Find where the given text appears and provide that cell's center as (x, y) coordinate. 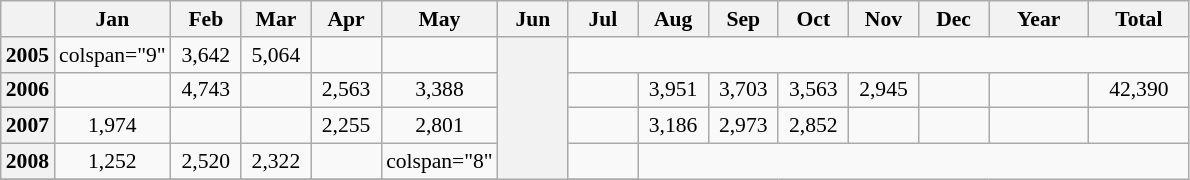
3,703 (743, 90)
Feb (206, 19)
42,390 (1139, 90)
2,852 (813, 126)
Year (1039, 19)
2,973 (743, 126)
3,951 (673, 90)
3,563 (813, 90)
2007 (28, 126)
3,186 (673, 126)
colspan="9" (112, 55)
Dec (954, 19)
2005 (28, 55)
2,520 (206, 162)
Jul (603, 19)
May (440, 19)
Apr (346, 19)
Jun (533, 19)
1,974 (112, 126)
2006 (28, 90)
Aug (673, 19)
5,064 (276, 55)
1,252 (112, 162)
2008 (28, 162)
3,388 (440, 90)
4,743 (206, 90)
Oct (813, 19)
2,322 (276, 162)
2,255 (346, 126)
colspan="8" (440, 162)
Sep (743, 19)
Total (1139, 19)
3,642 (206, 55)
2,801 (440, 126)
Mar (276, 19)
Nov (883, 19)
2,945 (883, 90)
Jan (112, 19)
2,563 (346, 90)
